From the cell containing the given text, extract its center point as [X, Y] coordinate. 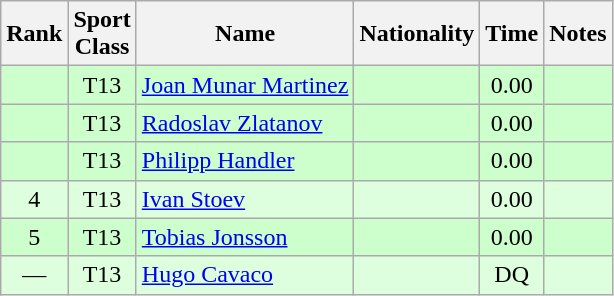
Time [512, 34]
Ivan Stoev [245, 199]
5 [34, 237]
SportClass [102, 34]
Philipp Handler [245, 161]
Tobias Jonsson [245, 237]
Rank [34, 34]
Radoslav Zlatanov [245, 123]
Hugo Cavaco [245, 275]
Notes [578, 34]
Name [245, 34]
Joan Munar Martinez [245, 85]
— [34, 275]
Nationality [417, 34]
4 [34, 199]
DQ [512, 275]
